Provide the [x, y] coordinate of the cell's center where the given text is located.  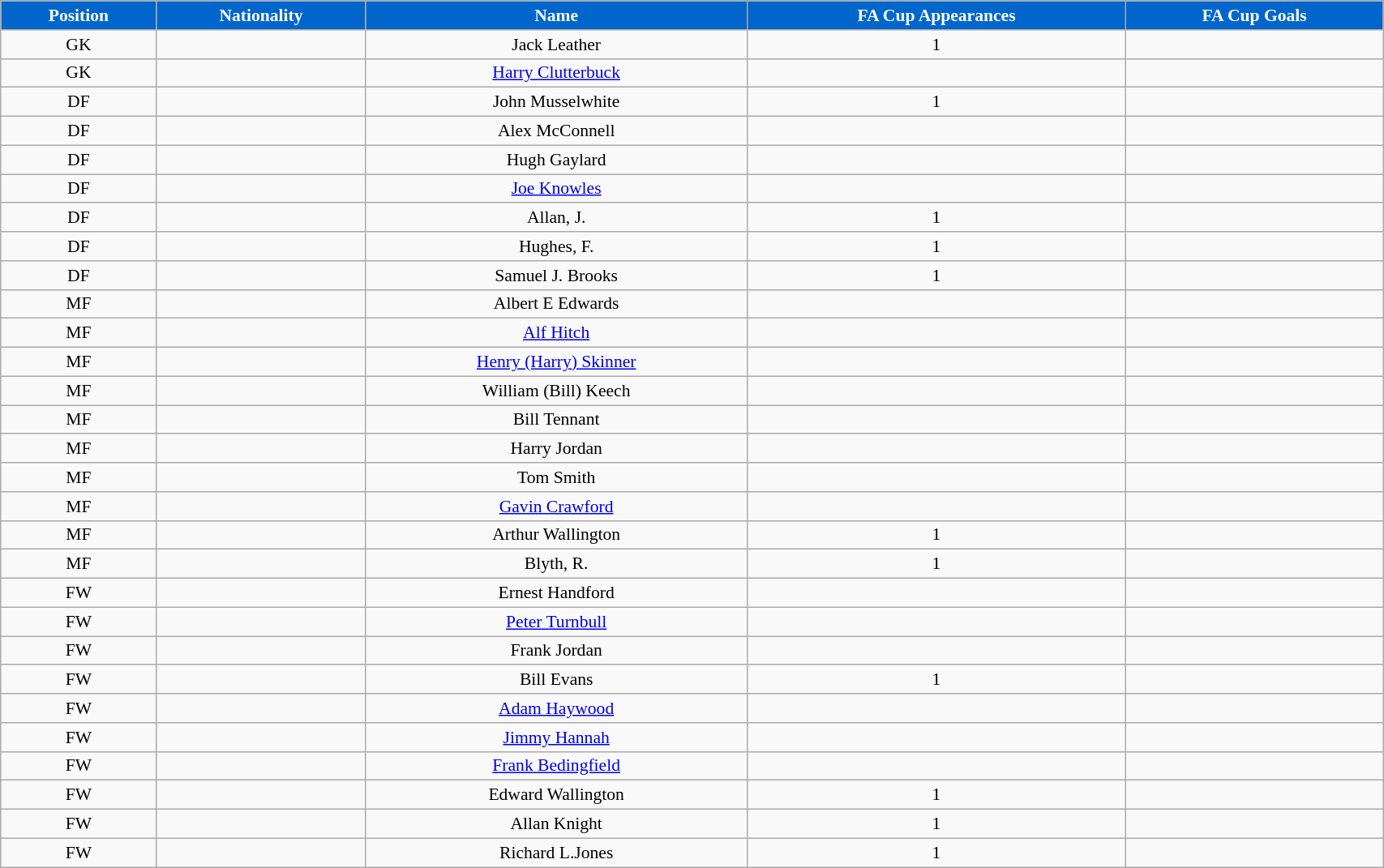
Hugh Gaylard [556, 160]
Arthur Wallington [556, 535]
Bill Evans [556, 680]
Jimmy Hannah [556, 738]
Jack Leather [556, 45]
Ernest Handford [556, 593]
Name [556, 15]
Adam Haywood [556, 708]
Harry Jordan [556, 449]
Peter Turnbull [556, 622]
Frank Bedingfield [556, 766]
Joe Knowles [556, 189]
Edward Wallington [556, 795]
FA Cup Appearances [936, 15]
Hughes, F. [556, 246]
FA Cup Goals [1255, 15]
Alf Hitch [556, 333]
Richard L.Jones [556, 853]
Samuel J. Brooks [556, 276]
Blyth, R. [556, 564]
John Musselwhite [556, 102]
Frank Jordan [556, 651]
Albert E Edwards [556, 304]
Tom Smith [556, 477]
Gavin Crawford [556, 507]
Nationality [261, 15]
Henry (Harry) Skinner [556, 362]
Bill Tennant [556, 420]
Allan Knight [556, 824]
Harry Clutterbuck [556, 73]
William (Bill) Keech [556, 391]
Position [79, 15]
Allan, J. [556, 218]
Alex McConnell [556, 131]
